For the text-containing cell, return its midpoint in (x, y) coordinate format. 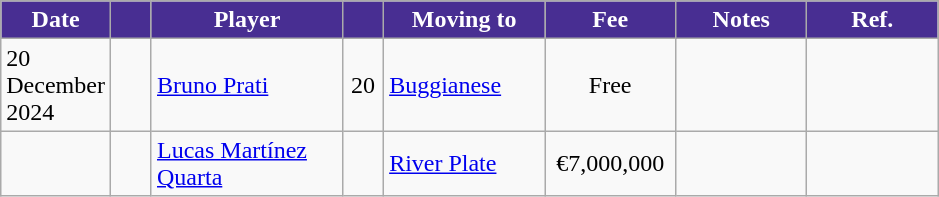
Fee (610, 20)
Player (246, 20)
20 December 2024 (56, 85)
Lucas Martínez Quarta (246, 164)
River Plate (464, 164)
€7,000,000 (610, 164)
Bruno Prati (246, 85)
Date (56, 20)
20 (364, 85)
Notes (742, 20)
Ref. (872, 20)
Buggianese (464, 85)
Moving to (464, 20)
Free (610, 85)
